Return the [X, Y] coordinate for the center point of the cell that contains the specified text.  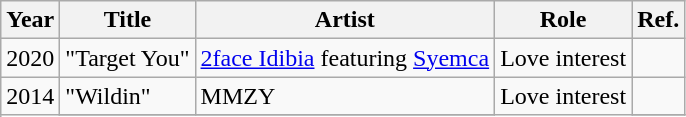
Year [30, 20]
2020 [30, 58]
Role [564, 20]
"Target You" [128, 58]
2face Idibia featuring Syemca [345, 58]
MMZY [345, 96]
2014 [30, 96]
"Wildin" [128, 96]
Artist [345, 20]
Title [128, 20]
Ref. [658, 20]
